Locate the cell with the specified text and output its [x, y] center coordinate. 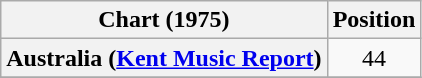
Position [374, 20]
Australia (Kent Music Report) [164, 58]
Chart (1975) [164, 20]
44 [374, 58]
